From the cell containing the given text, extract its center point as [X, Y] coordinate. 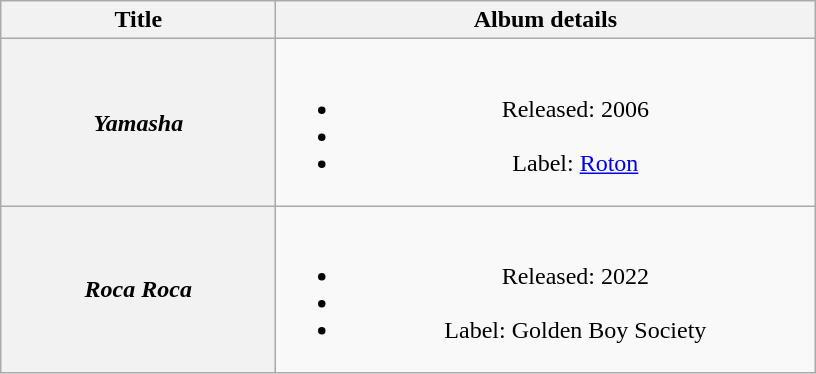
Album details [546, 20]
Released: 2006Label: Roton [546, 122]
Roca Roca [138, 290]
Title [138, 20]
Yamasha [138, 122]
Released: 2022Label: Golden Boy Society [546, 290]
